Extract the [X, Y] coordinate from the center of the cell holding the provided text.  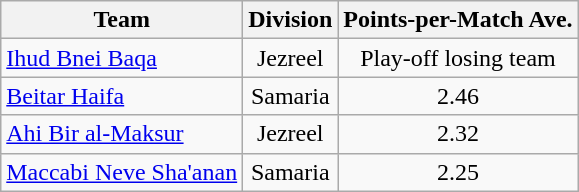
Maccabi Neve Sha'anan [122, 172]
2.46 [458, 96]
Ihud Bnei Baqa [122, 58]
Ahi Bir al-Maksur [122, 134]
Beitar Haifa [122, 96]
Points-per-Match Ave. [458, 20]
Team [122, 20]
Play-off losing team [458, 58]
2.25 [458, 172]
Division [290, 20]
2.32 [458, 134]
